Determine the (x, y) coordinate at the center of the cell enclosing the given text.  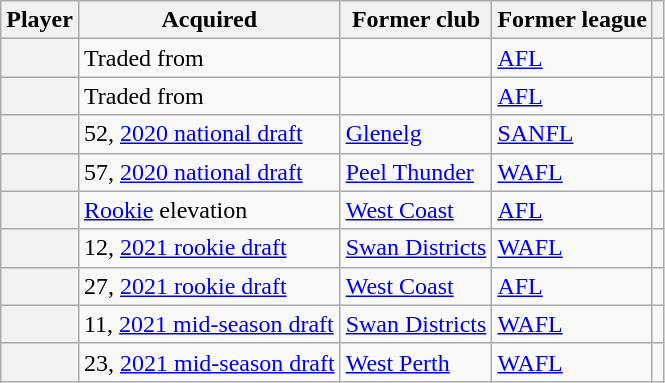
Peel Thunder (416, 172)
52, 2020 national draft (209, 134)
Player (40, 20)
12, 2021 rookie draft (209, 248)
23, 2021 mid-season draft (209, 362)
Glenelg (416, 134)
Acquired (209, 20)
SANFL (572, 134)
West Perth (416, 362)
11, 2021 mid-season draft (209, 324)
Rookie elevation (209, 210)
Former league (572, 20)
57, 2020 national draft (209, 172)
Former club (416, 20)
27, 2021 rookie draft (209, 286)
